Scan for the cell matching the given text and deliver its (X, Y) coordinate at center. 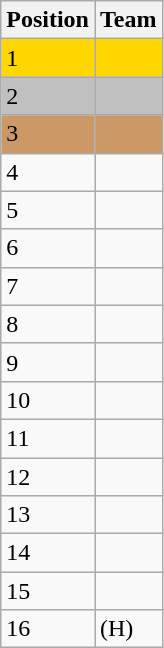
Position (48, 20)
10 (48, 400)
1 (48, 58)
4 (48, 172)
2 (48, 96)
5 (48, 210)
7 (48, 286)
16 (48, 629)
12 (48, 477)
9 (48, 362)
3 (48, 134)
6 (48, 248)
11 (48, 438)
13 (48, 515)
14 (48, 553)
15 (48, 591)
Team (128, 20)
8 (48, 324)
(H) (128, 629)
